Scan for the cell matching the given text and deliver its (x, y) coordinate at center. 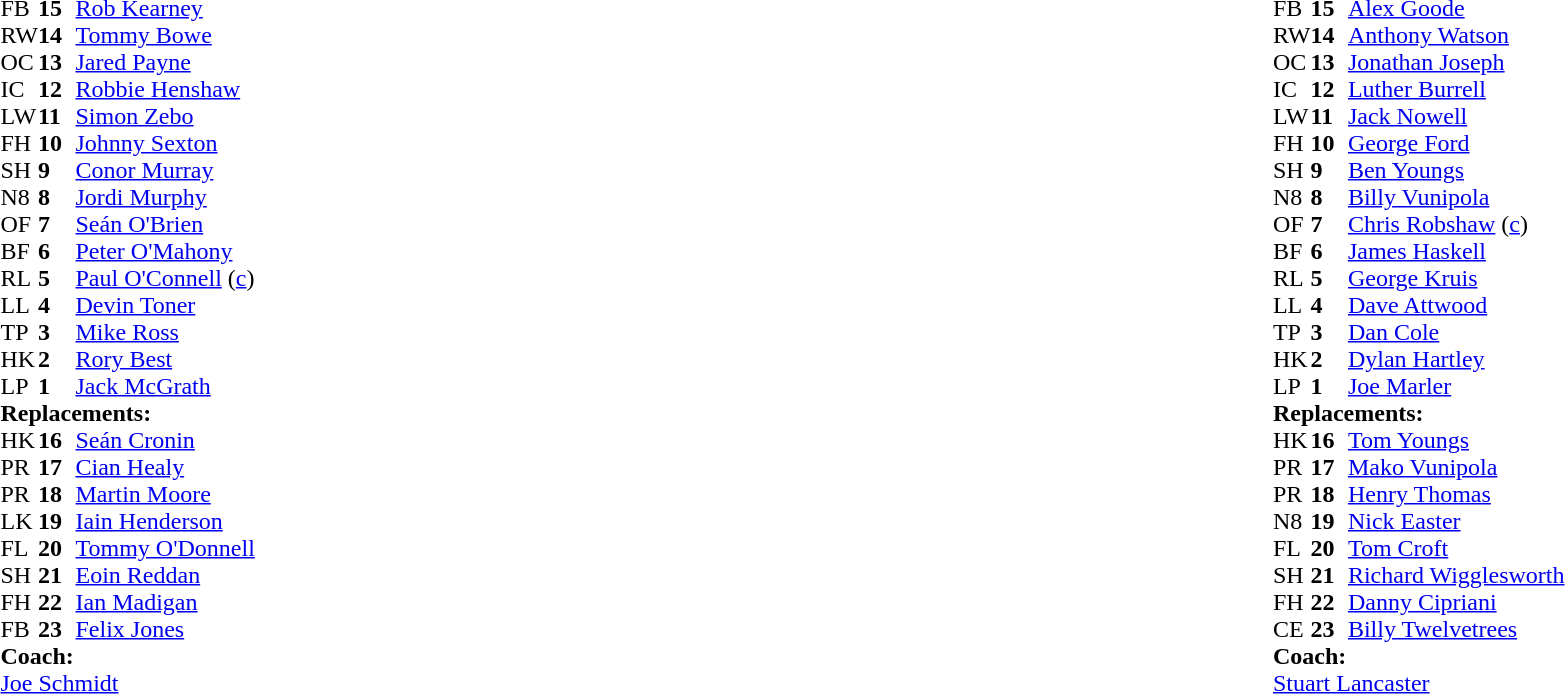
CE (1292, 630)
Mike Ross (166, 332)
Paul O'Connell (c) (166, 278)
Seán Cronin (166, 440)
Jonathan Joseph (1456, 62)
Tommy Bowe (166, 36)
Ben Youngs (1456, 170)
Dylan Hartley (1456, 360)
Chris Robshaw (c) (1456, 224)
Tom Croft (1456, 548)
Dan Cole (1456, 332)
Mako Vunipola (1456, 468)
Joe Marler (1456, 386)
Johnny Sexton (166, 144)
Peter O'Mahony (166, 252)
Richard Wigglesworth (1456, 576)
Danny Cipriani (1456, 602)
George Ford (1456, 144)
Rory Best (166, 360)
LK (19, 522)
Seán O'Brien (166, 224)
Cian Healy (166, 468)
Henry Thomas (1456, 494)
James Haskell (1456, 252)
FB (19, 630)
Billy Vunipola (1456, 198)
Martin Moore (166, 494)
Dave Attwood (1456, 306)
Nick Easter (1456, 522)
Jack Nowell (1456, 116)
Jared Payne (166, 62)
Jordi Murphy (166, 198)
Anthony Watson (1456, 36)
Tom Youngs (1456, 440)
Eoin Reddan (166, 576)
Luther Burrell (1456, 90)
Devin Toner (166, 306)
Conor Murray (166, 170)
George Kruis (1456, 278)
Felix Jones (166, 630)
Ian Madigan (166, 602)
Robbie Henshaw (166, 90)
Iain Henderson (166, 522)
Billy Twelvetrees (1456, 630)
Jack McGrath (166, 386)
Simon Zebo (166, 116)
Tommy O'Donnell (166, 548)
